Provide the (x, y) coordinate of the cell's center where the given text is located.  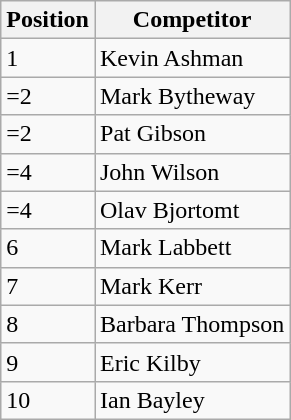
Eric Kilby (192, 362)
Kevin Ashman (192, 58)
Mark Bytheway (192, 96)
Competitor (192, 20)
1 (48, 58)
Ian Bayley (192, 400)
Olav Bjortomt (192, 210)
Position (48, 20)
7 (48, 286)
6 (48, 248)
8 (48, 324)
Pat Gibson (192, 134)
John Wilson (192, 172)
10 (48, 400)
9 (48, 362)
Barbara Thompson (192, 324)
Mark Labbett (192, 248)
Mark Kerr (192, 286)
